Output the [X, Y] coordinate of the center of the cell containing the given text.  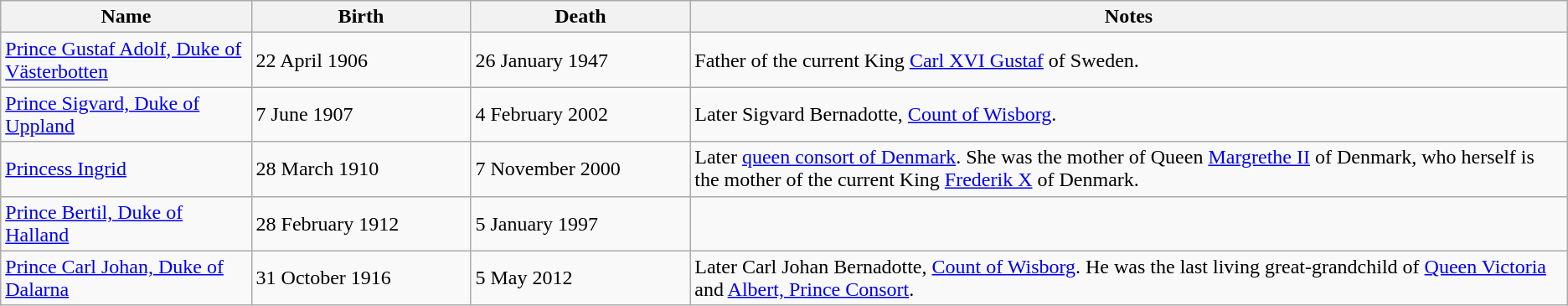
Name [126, 17]
Later Carl Johan Bernadotte, Count of Wisborg. He was the last living great-grandchild of Queen Victoria and Albert, Prince Consort. [1129, 278]
Notes [1129, 17]
26 January 1947 [580, 60]
Prince Sigvard, Duke of Uppland [126, 114]
5 May 2012 [580, 278]
Prince Carl Johan, Duke of Dalarna [126, 278]
Prince Bertil, Duke of Halland [126, 223]
Father of the current King Carl XVI Gustaf of Sweden. [1129, 60]
Death [580, 17]
Later Sigvard Bernadotte, Count of Wisborg. [1129, 114]
7 November 2000 [580, 169]
Princess Ingrid [126, 169]
7 June 1907 [361, 114]
28 March 1910 [361, 169]
22 April 1906 [361, 60]
31 October 1916 [361, 278]
28 February 1912 [361, 223]
4 February 2002 [580, 114]
Prince Gustaf Adolf, Duke of Västerbotten [126, 60]
Birth [361, 17]
5 January 1997 [580, 223]
